Capture the cell that displays the provided text and extract its [x, y] central coordinate. 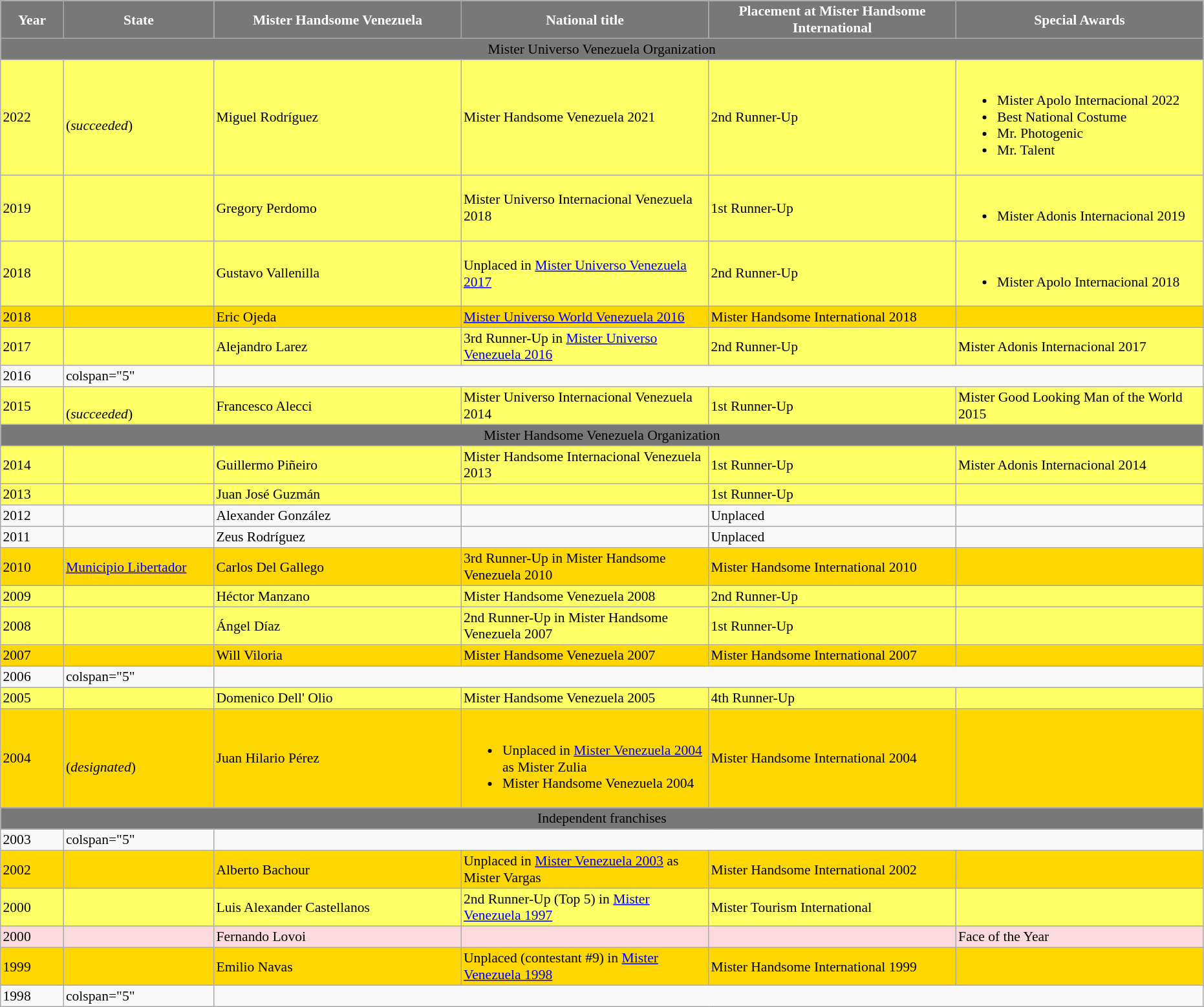
2022 [32, 117]
Will Viloria [338, 656]
Fernando Lovoi [338, 937]
Eric Ojeda [338, 317]
2006 [32, 677]
2008 [32, 626]
Guillermo Piñeiro [338, 465]
Carlos Del Gallego [338, 567]
2015 [32, 406]
2011 [32, 537]
4th Runner-Up [832, 698]
Unplaced (contestant #9) in Mister Venezuela 1998 [585, 966]
2002 [32, 869]
Independent franchises [602, 819]
Mister Adonis Internacional 2019 [1079, 208]
Miguel Rodríguez [338, 117]
Domenico Dell' Olio [338, 698]
Mister Good Looking Man of the World 2015 [1079, 406]
Luis Alexander Castellanos [338, 907]
Mister Handsome International 2010 [832, 567]
Special Awards [1079, 19]
2009 [32, 596]
2019 [32, 208]
Emilio Navas [338, 966]
Alberto Bachour [338, 869]
Alejandro Larez [338, 347]
Mister Handsome Internacional Venezuela 2013 [585, 465]
Municipio Libertador [138, 567]
Face of the Year [1079, 937]
Juan Hilario Pérez [338, 758]
Gregory Perdomo [338, 208]
2nd Runner-Up (Top 5) in Mister Venezuela 1997 [585, 907]
Placement at Mister Handsome International [832, 19]
Mister Universo Internacional Venezuela 2014 [585, 406]
Mister Apolo Internacional 2022Best National CostumeMr. PhotogenicMr. Talent [1079, 117]
2003 [32, 839]
2013 [32, 494]
2004 [32, 758]
State [138, 19]
Mister Handsome International 2002 [832, 869]
Mister Handsome Venezuela Organization [602, 436]
2007 [32, 656]
Mister Handsome Venezuela [338, 19]
Alexander González [338, 516]
2012 [32, 516]
1998 [32, 996]
Héctor Manzano [338, 596]
Mister Universo Internacional Venezuela 2018 [585, 208]
Mister Universo Venezuela Organization [602, 49]
2nd Runner-Up in Mister Handsome Venezuela 2007 [585, 626]
2010 [32, 567]
Mister Tourism International [832, 907]
Mister Handsome International 1999 [832, 966]
Year [32, 19]
2017 [32, 347]
3rd Runner-Up in Mister Handsome Venezuela 2010 [585, 567]
Mister Adonis Internacional 2017 [1079, 347]
Gustavo Vallenilla [338, 274]
Juan José Guzmán [338, 494]
Ángel Díaz [338, 626]
Mister Handsome Venezuela 2008 [585, 596]
Mister Handsome International 2018 [832, 317]
Zeus Rodríguez [338, 537]
Unplaced in Mister Venezuela 2003 as Mister Vargas [585, 869]
Mister Handsome Venezuela 2007 [585, 656]
1999 [32, 966]
2014 [32, 465]
Mister Universo World Venezuela 2016 [585, 317]
Mister Apolo Internacional 2018 [1079, 274]
Unplaced in Mister Venezuela 2004 as Mister ZuliaMister Handsome Venezuela 2004 [585, 758]
Mister Adonis Internacional 2014 [1079, 465]
Unplaced in Mister Universo Venezuela 2017 [585, 274]
National title [585, 19]
Mister Handsome International 2004 [832, 758]
2016 [32, 376]
(designated) [138, 758]
Mister Handsome Venezuela 2005 [585, 698]
Francesco Alecci [338, 406]
2005 [32, 698]
Mister Handsome Venezuela 2021 [585, 117]
3rd Runner-Up in Mister Universo Venezuela 2016 [585, 347]
Mister Handsome International 2007 [832, 656]
